Locate the cell with the specified text and output its [x, y] center coordinate. 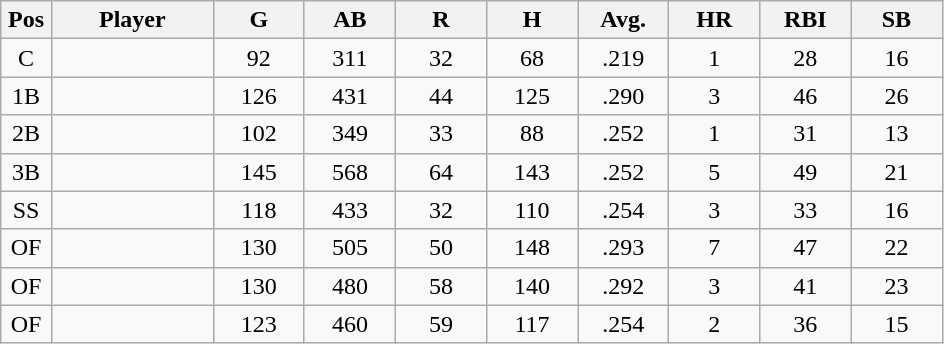
23 [896, 286]
.219 [624, 58]
15 [896, 324]
R [440, 20]
125 [532, 96]
Pos [26, 20]
349 [350, 134]
126 [258, 96]
H [532, 20]
22 [896, 248]
7 [714, 248]
.290 [624, 96]
SB [896, 20]
5 [714, 172]
.292 [624, 286]
143 [532, 172]
3B [26, 172]
2B [26, 134]
117 [532, 324]
110 [532, 210]
102 [258, 134]
31 [806, 134]
49 [806, 172]
13 [896, 134]
88 [532, 134]
505 [350, 248]
433 [350, 210]
2 [714, 324]
41 [806, 286]
44 [440, 96]
46 [806, 96]
C [26, 58]
1B [26, 96]
58 [440, 286]
.293 [624, 248]
118 [258, 210]
480 [350, 286]
145 [258, 172]
36 [806, 324]
RBI [806, 20]
64 [440, 172]
G [258, 20]
59 [440, 324]
92 [258, 58]
148 [532, 248]
26 [896, 96]
311 [350, 58]
460 [350, 324]
HR [714, 20]
50 [440, 248]
28 [806, 58]
47 [806, 248]
Player [132, 20]
21 [896, 172]
123 [258, 324]
568 [350, 172]
Avg. [624, 20]
SS [26, 210]
431 [350, 96]
140 [532, 286]
AB [350, 20]
68 [532, 58]
